Find where the given text appears and provide that cell's center as [X, Y] coordinate. 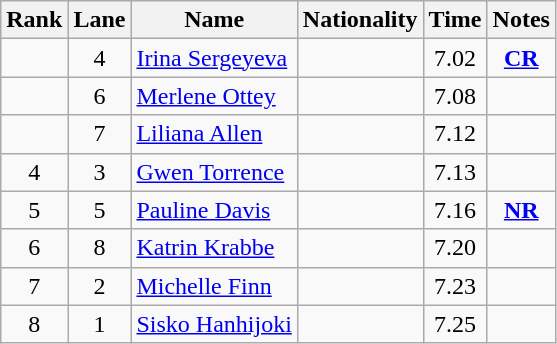
Katrin Krabbe [214, 248]
NR [521, 210]
Sisko Hanhijoki [214, 324]
Lane [100, 20]
CR [521, 58]
Pauline Davis [214, 210]
7.02 [455, 58]
7.23 [455, 286]
Name [214, 20]
7.25 [455, 324]
7.13 [455, 172]
Irina Sergeyeva [214, 58]
2 [100, 286]
7.16 [455, 210]
Rank [34, 20]
Merlene Ottey [214, 96]
Liliana Allen [214, 134]
Time [455, 20]
Michelle Finn [214, 286]
Notes [521, 20]
1 [100, 324]
3 [100, 172]
Nationality [360, 20]
7.08 [455, 96]
7.20 [455, 248]
Gwen Torrence [214, 172]
7.12 [455, 134]
